Scan for the cell matching the given text and deliver its [X, Y] coordinate at center. 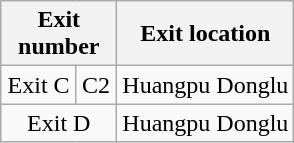
Exit location [206, 34]
Exit D [59, 123]
Exit C [39, 85]
C2 [96, 85]
Exit number [59, 34]
